Pinpoint the cell where the given text exists, returning its [X, Y] midpoint coordinate. 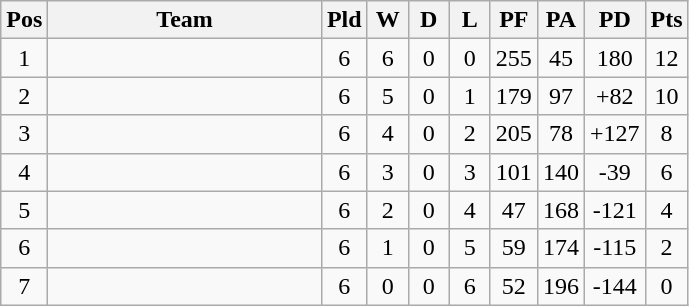
8 [666, 134]
Pts [666, 20]
52 [514, 286]
W [388, 20]
205 [514, 134]
+127 [614, 134]
140 [560, 172]
7 [24, 286]
Pld [344, 20]
255 [514, 58]
L [470, 20]
174 [560, 248]
-121 [614, 210]
D [428, 20]
10 [666, 96]
196 [560, 286]
101 [514, 172]
-144 [614, 286]
47 [514, 210]
PF [514, 20]
179 [514, 96]
-39 [614, 172]
97 [560, 96]
78 [560, 134]
+82 [614, 96]
PA [560, 20]
45 [560, 58]
12 [666, 58]
59 [514, 248]
168 [560, 210]
180 [614, 58]
-115 [614, 248]
PD [614, 20]
Pos [24, 20]
Team [185, 20]
